Find where the given text appears and provide that cell's center as (X, Y) coordinate. 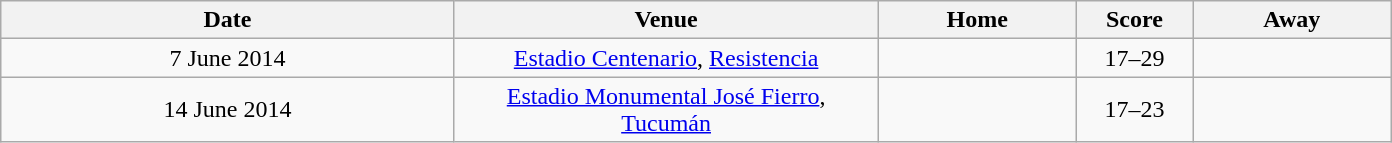
Venue (666, 20)
14 June 2014 (228, 110)
17–23 (1134, 110)
7 June 2014 (228, 58)
Score (1134, 20)
Away (1292, 20)
Estadio Centenario, Resistencia (666, 58)
17–29 (1134, 58)
Estadio Monumental José Fierro, Tucumán (666, 110)
Date (228, 20)
Home (978, 20)
